Capture the cell that displays the provided text and extract its [x, y] central coordinate. 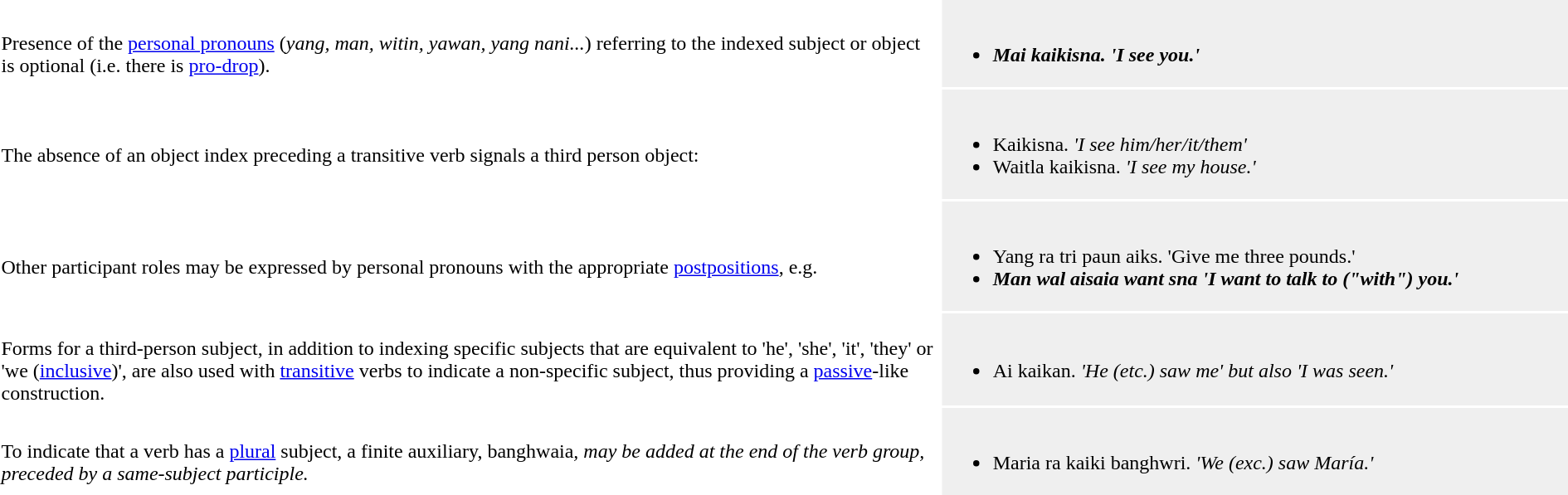
Yang ra tri paun aiks. 'Give me three pounds.'Man wal aisaia want sna 'I want to talk to ("with") you.' [1254, 256]
Kaikisna. 'I see him/her/it/them'Waitla kaikisna. 'I see my house.' [1254, 144]
Maria ra kaiki banghwri. 'We (exc.) saw María.' [1254, 451]
Other participant roles may be expressed by personal pronouns with the appropriate postpositions, e.g. [470, 256]
Mai kaikisna. 'I see you.' [1254, 43]
Ai kaikan. 'He (etc.) saw me' but also 'I was seen.' [1254, 360]
The absence of an object index preceding a transitive verb signals a third person object: [470, 144]
